Identify which cell holds the provided text, then report its [x, y] central coordinate. 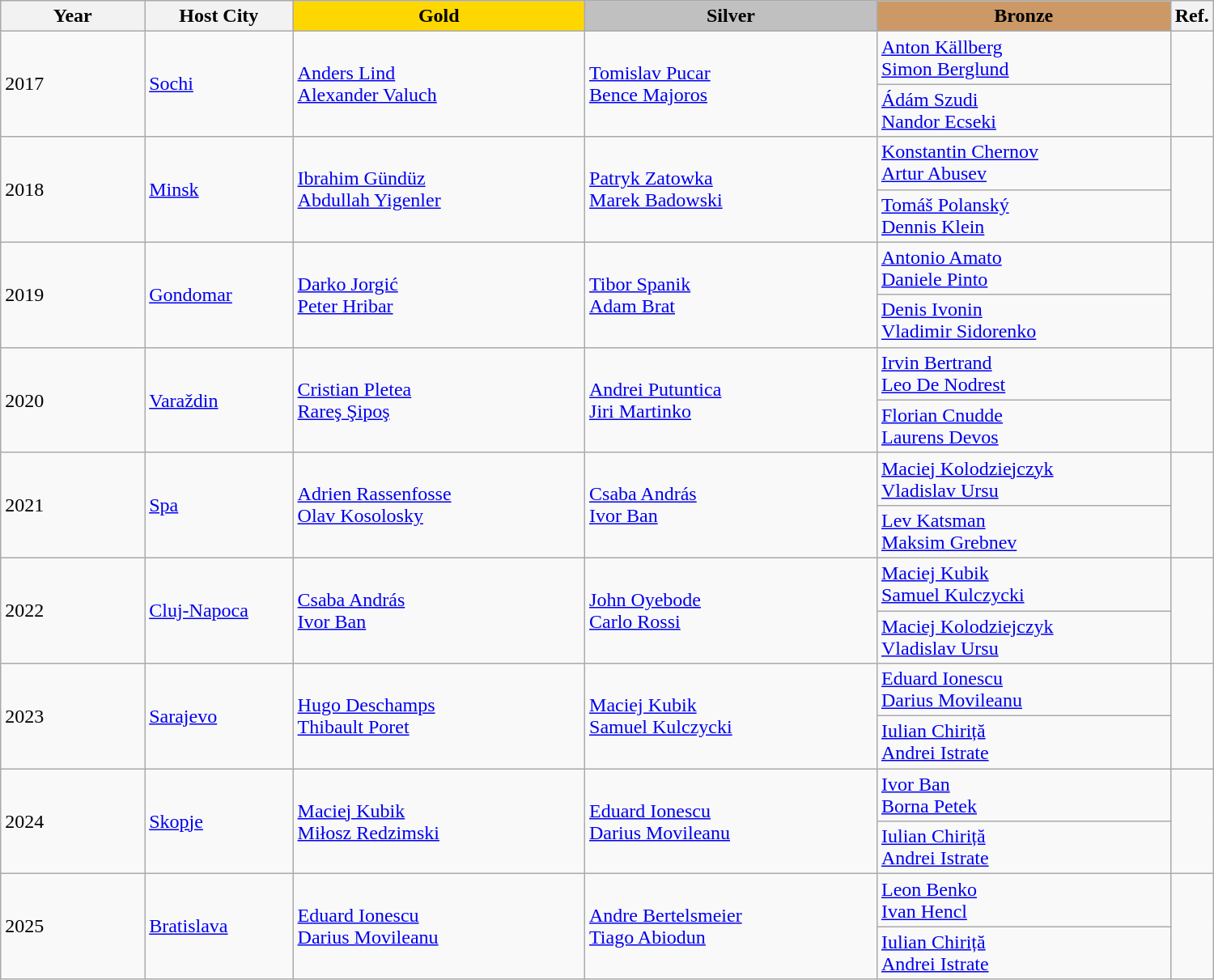
Antonio Amato Daniele Pinto [1023, 269]
Konstantin Chernov Artur Abusev [1023, 163]
Sochi [219, 84]
2022 [73, 610]
Cluj-Napoca [219, 610]
Ivor Ban Borna Petek [1023, 795]
Andrei Putuntica Jiri Martinko [732, 400]
Anton Källberg Simon Berglund [1023, 58]
Gondomar [219, 295]
Silver [732, 16]
Ref. [1191, 16]
Tomáš Polanský Dennis Klein [1023, 215]
Denis Ivonin Vladimir Sidorenko [1023, 320]
2020 [73, 400]
Host City [219, 16]
Andre Bertelsmeier Tiago Abiodun [732, 927]
Irvin Bertrand Leo De Nodrest [1023, 374]
Patryk Zatowka Marek Badowski [732, 189]
Hugo Deschamps Thibault Poret [439, 716]
Tibor Spanik Adam Brat [732, 295]
Bronze [1023, 16]
2021 [73, 505]
2024 [73, 821]
Tomislav Pucar Bence Majoros [732, 84]
Ádám Szudi Nandor Ecseki [1023, 110]
Anders Lind Alexander Valuch [439, 84]
2025 [73, 927]
Bratislava [219, 927]
John Oyebode Carlo Rossi [732, 610]
2019 [73, 295]
Adrien Rassenfosse Olav Kosolosky [439, 505]
Cristian Pletea Rareş Şipoş [439, 400]
Year [73, 16]
Florian Cnudde Laurens Devos [1023, 426]
Varaždin [219, 400]
Gold [439, 16]
2023 [73, 716]
Ibrahim Gündüz Abdullah Yigenler [439, 189]
Maciej Kubik Miłosz Redzimski [439, 821]
Skopje [219, 821]
Lev Katsman Maksim Grebnev [1023, 531]
2018 [73, 189]
Leon Benko Ivan Hencl [1023, 900]
Darko Jorgić Peter Hribar [439, 295]
2017 [73, 84]
Spa [219, 505]
Minsk [219, 189]
Sarajevo [219, 716]
